Detect which cell encompasses the target text, then output its [X, Y] center coordinate. 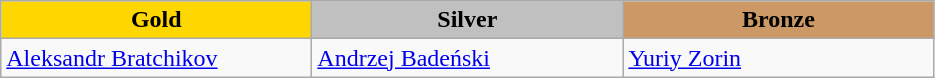
Silver [468, 20]
Aleksandr Bratchikov [156, 58]
Gold [156, 20]
Yuriy Zorin [778, 58]
Andrzej Badeński [468, 58]
Bronze [778, 20]
